From the cell containing the given text, extract its center point as [X, Y] coordinate. 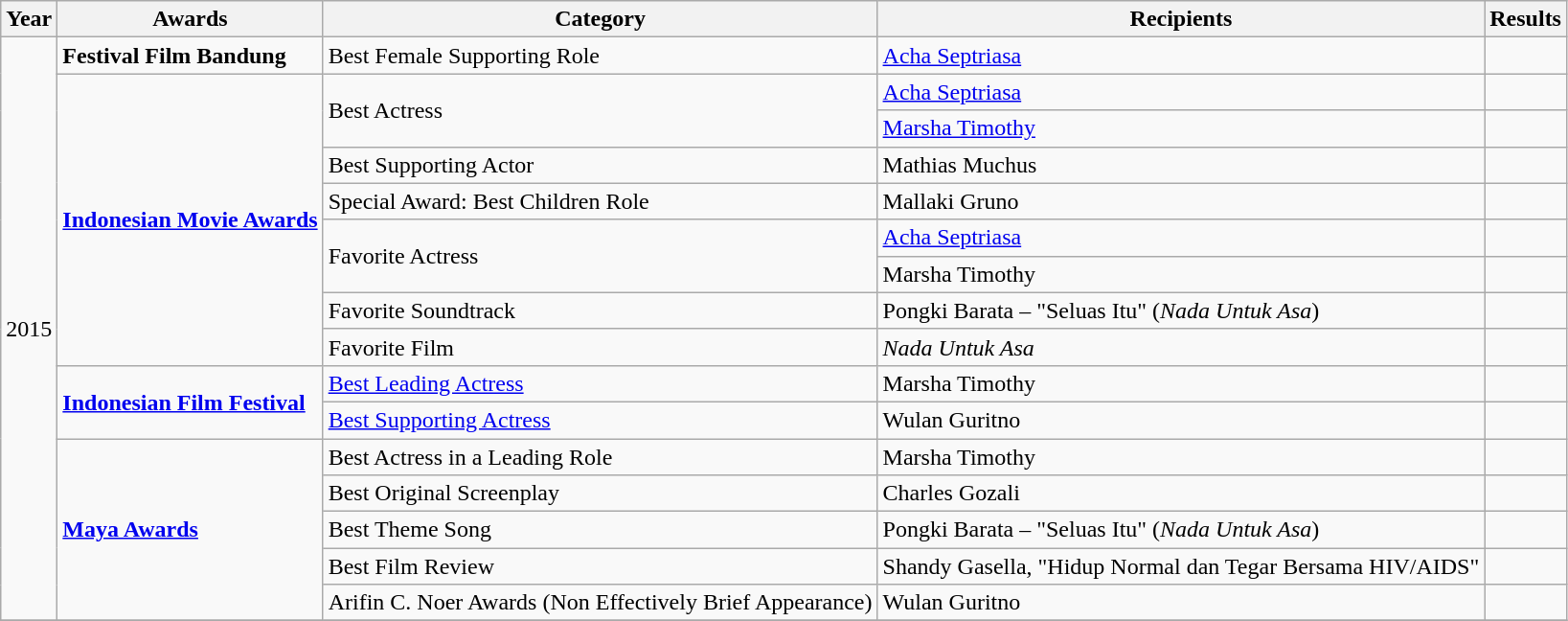
Festival Film Bandung [190, 56]
Mathias Muchus [1181, 165]
Year [29, 19]
Category [600, 19]
Indonesian Movie Awards [190, 219]
Shandy Gasella, "Hidup Normal dan Tegar Bersama HIV/AIDS" [1181, 566]
Best Film Review [600, 566]
Favorite Soundtrack [600, 310]
Indonesian Film Festival [190, 402]
Results [1526, 19]
Best Female Supporting Role [600, 56]
Favorite Actress [600, 256]
2015 [29, 330]
Best Actress [600, 110]
Best Original Screenplay [600, 494]
Special Award: Best Children Role [600, 201]
Recipients [1181, 19]
Mallaki Gruno [1181, 201]
Nada Untuk Asa [1181, 347]
Awards [190, 19]
Favorite Film [600, 347]
Arifin C. Noer Awards (Non Effectively Brief Appearance) [600, 603]
Best Theme Song [600, 530]
Best Leading Actress [600, 383]
Maya Awards [190, 530]
Best Supporting Actor [600, 165]
Charles Gozali [1181, 494]
Best Supporting Actress [600, 420]
Best Actress in a Leading Role [600, 457]
